Return the [x, y] coordinate for the center point of the cell that contains the specified text.  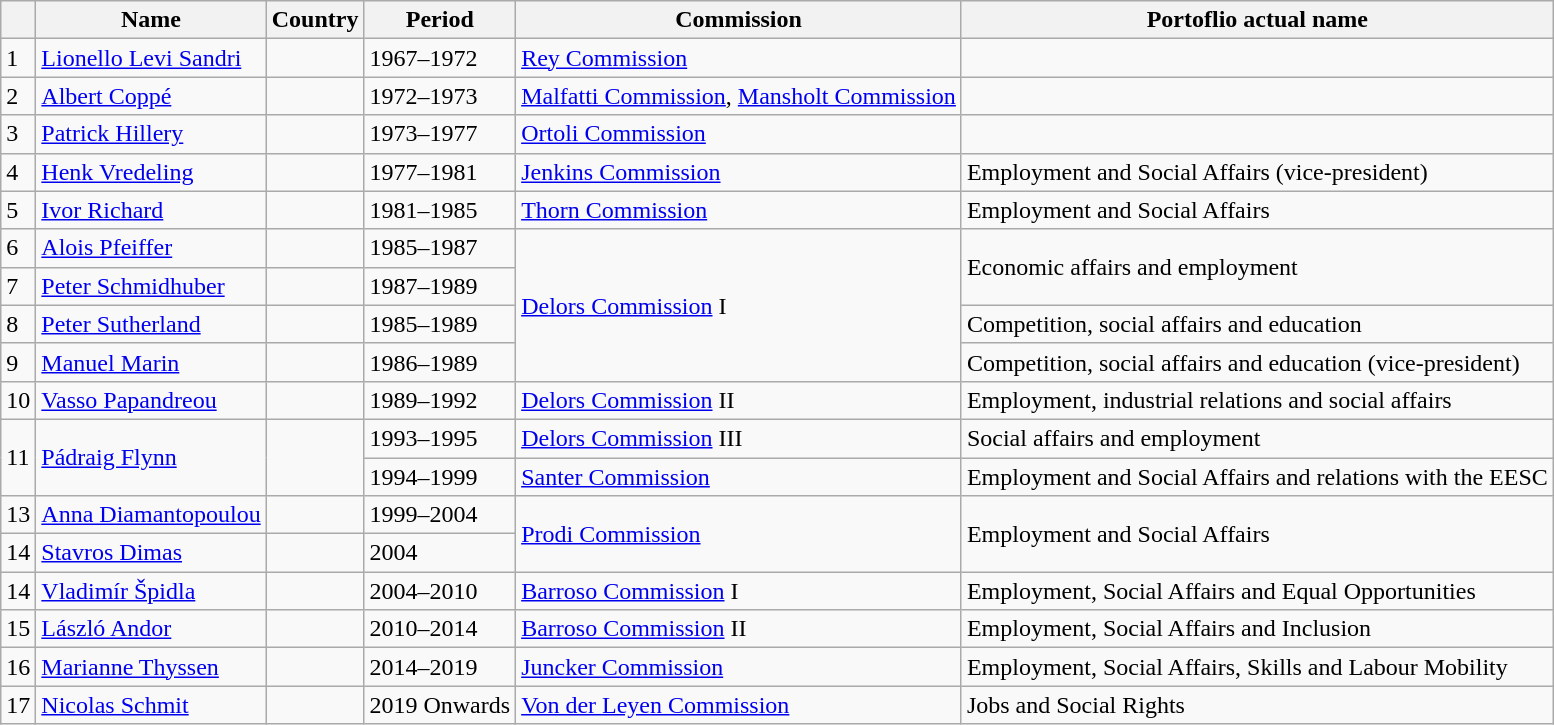
Vladimír Špidla [151, 591]
Employment, Social Affairs, Skills and Labour Mobility [1257, 667]
Commission [739, 20]
17 [18, 705]
10 [18, 400]
Manuel Marin [151, 362]
1981–1985 [440, 210]
1972–1973 [440, 96]
5 [18, 210]
Peter Sutherland [151, 324]
1977–1981 [440, 172]
2 [18, 96]
Competition, social affairs and education (vice-president) [1257, 362]
2010–2014 [440, 629]
Period [440, 20]
László Andor [151, 629]
Ivor Richard [151, 210]
Henk Vredeling [151, 172]
Competition, social affairs and education [1257, 324]
Barroso Commission II [739, 629]
8 [18, 324]
2004 [440, 553]
Delors Commission II [739, 400]
Jenkins Commission [739, 172]
Employment, Social Affairs and Equal Opportunities [1257, 591]
Barroso Commission I [739, 591]
Delors Commission III [739, 438]
1999–2004 [440, 515]
Thorn Commission [739, 210]
Name [151, 20]
1987–1989 [440, 286]
Malfatti Commission, Mansholt Commission [739, 96]
Lionello Levi Sandri [151, 58]
Delors Commission I [739, 305]
Patrick Hillery [151, 134]
2019 Onwards [440, 705]
Vasso Papandreou [151, 400]
1973–1977 [440, 134]
Pádraig Flynn [151, 457]
Marianne Thyssen [151, 667]
Social affairs and employment [1257, 438]
Prodi Commission [739, 534]
1994–1999 [440, 477]
Santer Commission [739, 477]
Economic affairs and employment [1257, 267]
2014–2019 [440, 667]
1989–1992 [440, 400]
Juncker Commission [739, 667]
Anna Diamantopoulou [151, 515]
Ortoli Commission [739, 134]
Jobs and Social Rights [1257, 705]
3 [18, 134]
4 [18, 172]
Employment and Social Affairs (vice-president) [1257, 172]
Nicolas Schmit [151, 705]
Portoflio actual name [1257, 20]
1986–1989 [440, 362]
11 [18, 457]
1985–1989 [440, 324]
Country [315, 20]
1993–1995 [440, 438]
13 [18, 515]
Von der Leyen Commission [739, 705]
15 [18, 629]
1967–1972 [440, 58]
Albert Coppé [151, 96]
Alois Pfeiffer [151, 248]
1 [18, 58]
1985–1987 [440, 248]
9 [18, 362]
Employment and Social Affairs and relations with the EESC [1257, 477]
16 [18, 667]
Stavros Dimas [151, 553]
Peter Schmidhuber [151, 286]
Employment, industrial relations and social affairs [1257, 400]
7 [18, 286]
Rey Commission [739, 58]
2004–2010 [440, 591]
Employment, Social Affairs and Inclusion [1257, 629]
6 [18, 248]
